Detect which cell encompasses the target text, then output its [x, y] center coordinate. 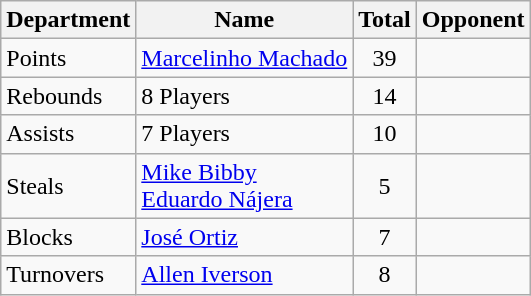
39 [385, 58]
8 [385, 275]
Allen Iverson [244, 275]
Turnovers [68, 275]
Assists [68, 134]
Rebounds [68, 96]
Blocks [68, 237]
Total [385, 20]
14 [385, 96]
Opponent [473, 20]
7 Players [244, 134]
Department [68, 20]
Points [68, 58]
8 Players [244, 96]
5 [385, 186]
Name [244, 20]
10 [385, 134]
Marcelinho Machado [244, 58]
Mike Bibby Eduardo Nájera [244, 186]
7 [385, 237]
José Ortiz [244, 237]
Steals [68, 186]
